Scan for the cell matching the given text and deliver its (x, y) coordinate at center. 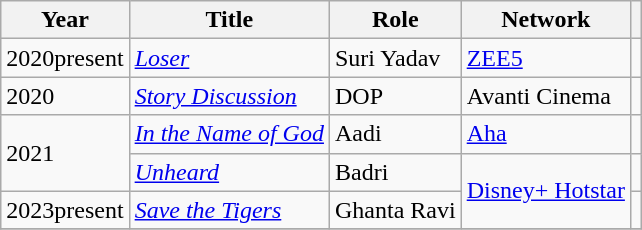
Badri (395, 172)
Save the Tigers (229, 210)
2023present (65, 210)
2020present (65, 58)
Year (65, 20)
DOP (395, 96)
Title (229, 20)
2020 (65, 96)
Unheard (229, 172)
2021 (65, 153)
ZEE5 (546, 58)
Ghanta Ravi (395, 210)
Disney+ Hotstar (546, 191)
Aadi (395, 134)
Role (395, 20)
Avanti Cinema (546, 96)
Aha (546, 134)
Story Discussion (229, 96)
Loser (229, 58)
In the Name of God (229, 134)
Suri Yadav (395, 58)
Network (546, 20)
